From the cell containing the given text, extract its center point as [X, Y] coordinate. 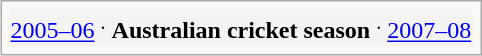
2005–06 . Australian cricket season . 2007–08 [241, 27]
